Extract the [X, Y] coordinate from the center of the cell holding the provided text.  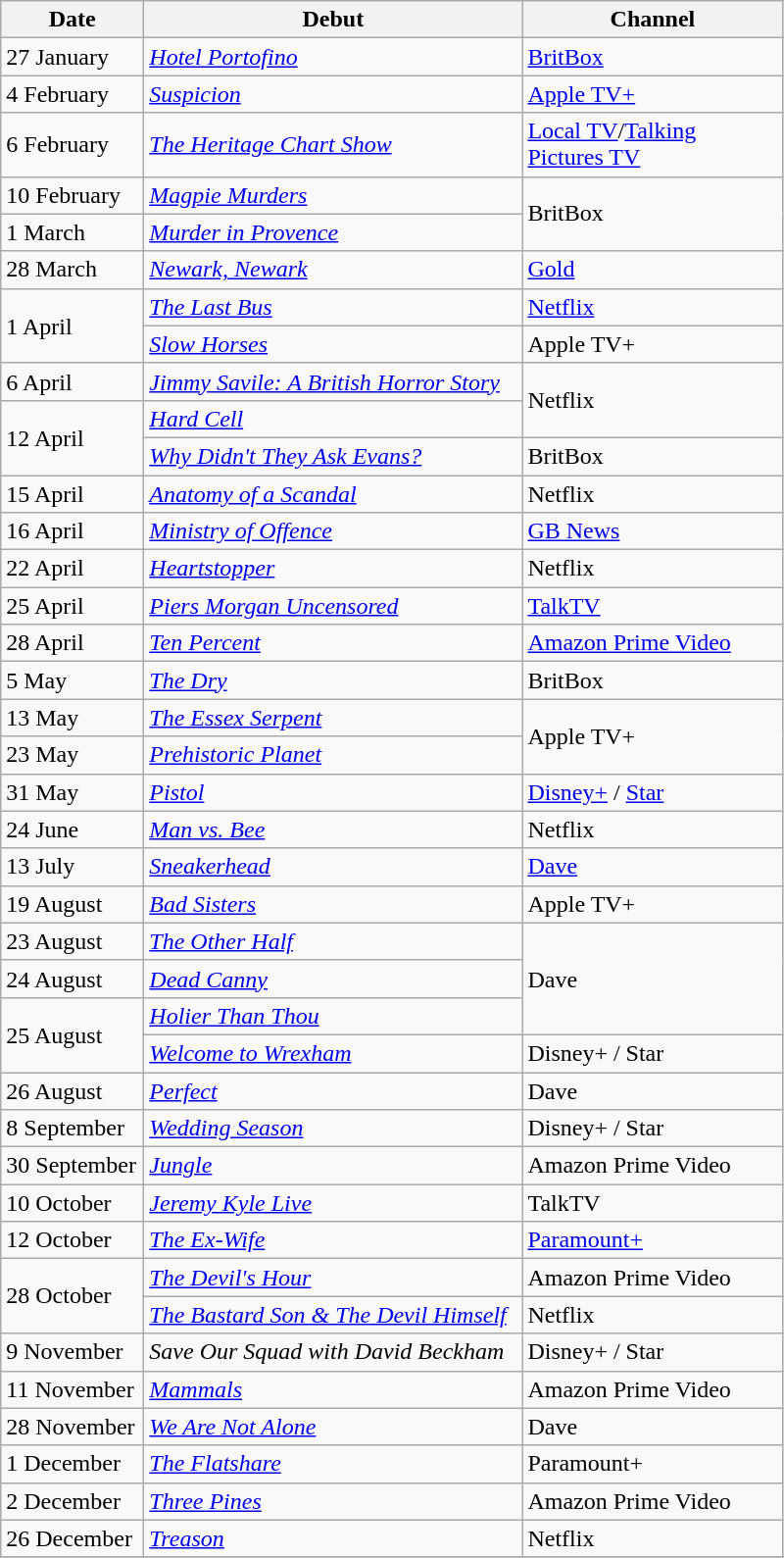
6 April [73, 381]
27 January [73, 57]
Jungle [333, 1166]
24 August [73, 979]
15 April [73, 493]
Why Didn't They Ask Evans? [333, 456]
9 November [73, 1352]
23 August [73, 941]
13 July [73, 867]
Jeremy Kyle Live [333, 1203]
Dead Canny [333, 979]
The Devil's Hour [333, 1278]
8 September [73, 1129]
24 June [73, 829]
Mammals [333, 1389]
30 September [73, 1166]
Ministry of Offence [333, 531]
Save Our Squad with David Beckham [333, 1352]
Pistol [333, 792]
Sneakerhead [333, 867]
22 April [73, 569]
Hotel Portofino [333, 57]
Treason [333, 1538]
The Ex-Wife [333, 1240]
25 August [73, 1034]
Heartstopper [333, 569]
Wedding Season [333, 1129]
The Other Half [333, 941]
11 November [73, 1389]
The Essex Serpent [333, 718]
Hard Cell [333, 419]
We Are Not Alone [333, 1427]
6 February [73, 145]
GB News [653, 531]
12 October [73, 1240]
23 May [73, 755]
Debut [333, 20]
Local TV/Talking Pictures TV [653, 145]
28 October [73, 1296]
The Last Bus [333, 307]
Magpie Murders [333, 195]
26 December [73, 1538]
1 April [73, 326]
19 August [73, 904]
Anatomy of a Scandal [333, 493]
Welcome to Wrexham [333, 1053]
16 April [73, 531]
Channel [653, 20]
25 April [73, 606]
Prehistoric Planet [333, 755]
28 March [73, 270]
Suspicion [333, 94]
1 March [73, 232]
13 May [73, 718]
28 November [73, 1427]
12 April [73, 437]
26 August [73, 1091]
Man vs. Bee [333, 829]
Three Pines [333, 1501]
Slow Horses [333, 344]
Bad Sisters [333, 904]
The Heritage Chart Show [333, 145]
Jimmy Savile: A British Horror Story [333, 381]
1 December [73, 1464]
10 February [73, 195]
Murder in Provence [333, 232]
5 May [73, 680]
Date [73, 20]
31 May [73, 792]
The Dry [333, 680]
2 December [73, 1501]
Piers Morgan Uncensored [333, 606]
Newark, Newark [333, 270]
Holier Than Thou [333, 1016]
Ten Percent [333, 643]
Perfect [333, 1091]
10 October [73, 1203]
The Bastard Son & The Devil Himself [333, 1315]
Gold [653, 270]
28 April [73, 643]
4 February [73, 94]
The Flatshare [333, 1464]
